Return [x, y] of the center of cell containing provided text 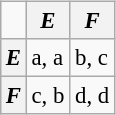
c, b [48, 96]
d, d [92, 96]
a, a [48, 58]
b, c [92, 58]
